Pinpoint the cell where the given text exists, returning its (X, Y) midpoint coordinate. 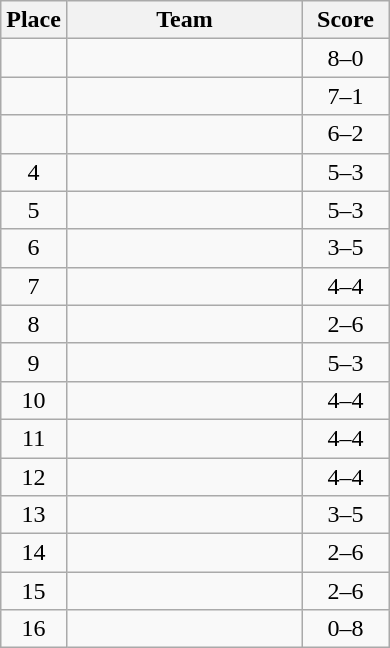
15 (34, 591)
Score (346, 20)
6 (34, 248)
13 (34, 515)
10 (34, 400)
8 (34, 324)
11 (34, 438)
14 (34, 553)
4 (34, 172)
0–8 (346, 629)
9 (34, 362)
12 (34, 477)
Place (34, 20)
8–0 (346, 58)
5 (34, 210)
16 (34, 629)
7–1 (346, 96)
7 (34, 286)
Team (184, 20)
6–2 (346, 134)
